Return the [X, Y] coordinate for the center point of the cell that contains the specified text.  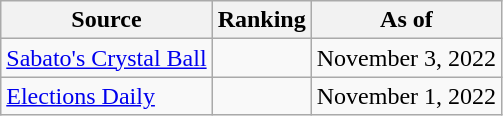
Elections Daily [106, 96]
As of [406, 20]
Sabato's Crystal Ball [106, 58]
Source [106, 20]
November 3, 2022 [406, 58]
Ranking [262, 20]
November 1, 2022 [406, 96]
